Extract the (X, Y) coordinate from the center of the cell holding the provided text.  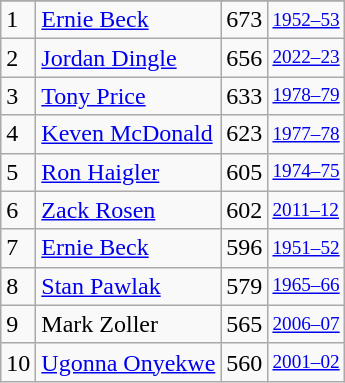
633 (244, 96)
560 (244, 362)
1974–75 (306, 172)
3 (18, 96)
605 (244, 172)
2022–23 (306, 58)
Mark Zoller (128, 324)
1952–53 (306, 20)
1951–52 (306, 248)
4 (18, 134)
579 (244, 286)
2006–07 (306, 324)
673 (244, 20)
Zack Rosen (128, 210)
1977–78 (306, 134)
1 (18, 20)
10 (18, 362)
Tony Price (128, 96)
9 (18, 324)
596 (244, 248)
6 (18, 210)
2011–12 (306, 210)
Keven McDonald (128, 134)
2001–02 (306, 362)
8 (18, 286)
Stan Pawlak (128, 286)
Jordan Dingle (128, 58)
2 (18, 58)
1965–66 (306, 286)
565 (244, 324)
1978–79 (306, 96)
Ugonna Onyekwe (128, 362)
Ron Haigler (128, 172)
5 (18, 172)
7 (18, 248)
623 (244, 134)
602 (244, 210)
656 (244, 58)
